Extract the [X, Y] coordinate from the center of the cell holding the provided text.  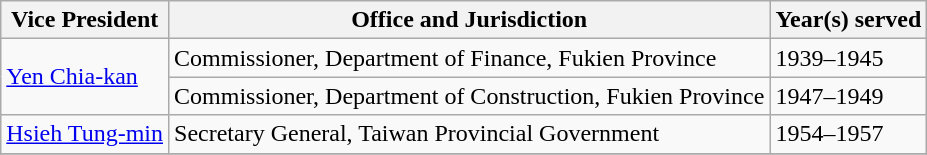
Year(s) served [848, 20]
Yen Chia-kan [85, 77]
Office and Jurisdiction [470, 20]
1947–1949 [848, 96]
Secretary General, Taiwan Provincial Government [470, 134]
1939–1945 [848, 58]
Commissioner, Department of Construction, Fukien Province [470, 96]
Commissioner, Department of Finance, Fukien Province [470, 58]
1954–1957 [848, 134]
Vice President [85, 20]
Hsieh Tung-min [85, 134]
